Extract the (x, y) coordinate from the center of the cell holding the provided text.  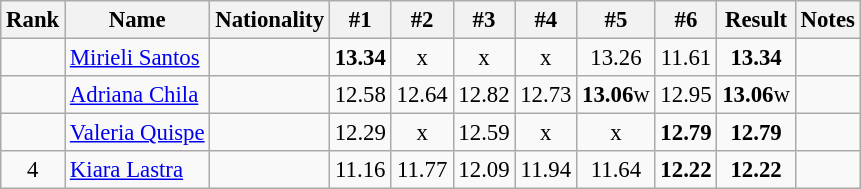
Adriana Chila (138, 95)
11.16 (360, 170)
12.59 (484, 133)
#2 (422, 20)
#1 (360, 20)
#5 (616, 20)
12.82 (484, 95)
13.26 (616, 58)
12.64 (422, 95)
12.58 (360, 95)
12.73 (546, 95)
Nationality (270, 20)
Result (756, 20)
11.77 (422, 170)
Name (138, 20)
Notes (828, 20)
11.94 (546, 170)
12.09 (484, 170)
#6 (686, 20)
11.61 (686, 58)
11.64 (616, 170)
#3 (484, 20)
12.95 (686, 95)
12.29 (360, 133)
Valeria Quispe (138, 133)
#4 (546, 20)
Kiara Lastra (138, 170)
4 (33, 170)
Rank (33, 20)
Mirieli Santos (138, 58)
